Extract the [X, Y] coordinate from the center of the cell holding the provided text.  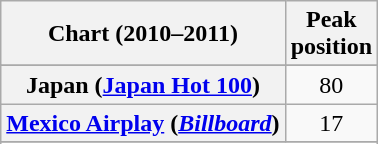
17 [331, 123]
Japan (Japan Hot 100) [143, 85]
Chart (2010–2011) [143, 34]
Mexico Airplay (Billboard) [143, 123]
80 [331, 85]
Peakposition [331, 34]
